Output the (X, Y) coordinate of the center of the cell containing the given text.  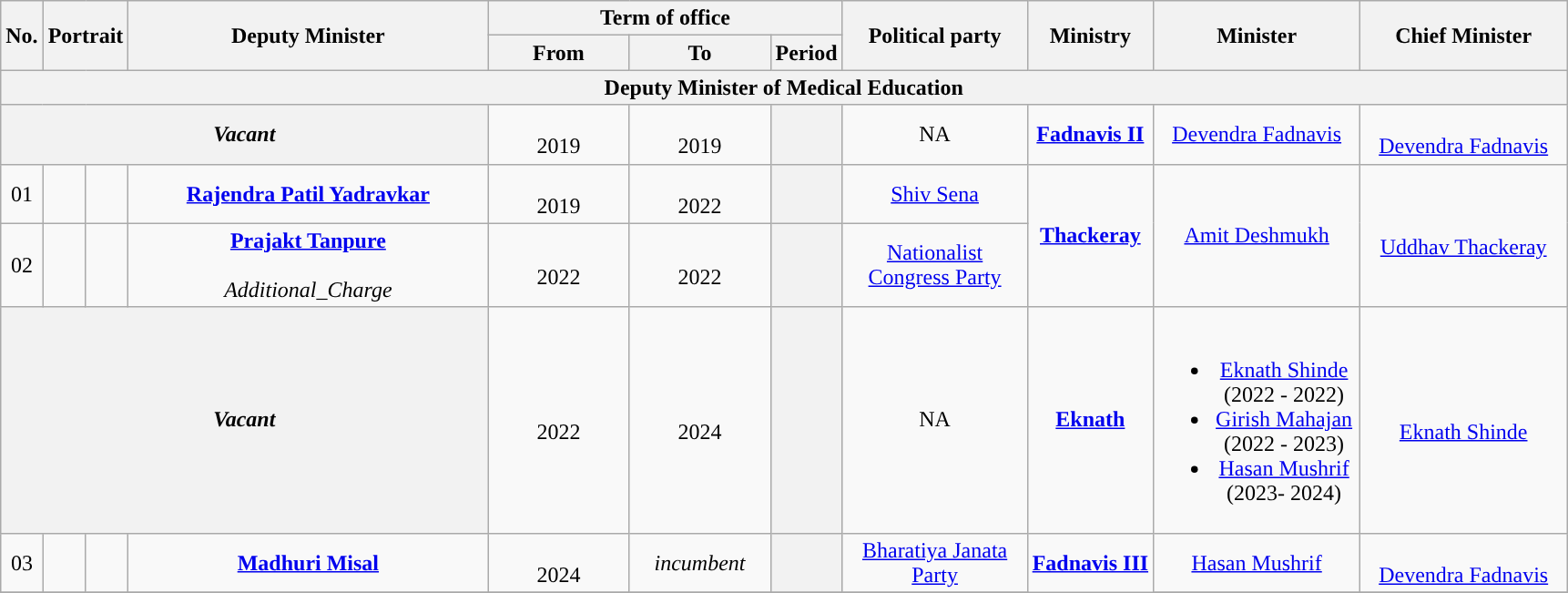
Portrait (86, 36)
Fadnavis III (1090, 563)
Deputy Minister (308, 36)
Minister (1257, 36)
Ministry (1090, 36)
To (699, 53)
Eknath (1090, 420)
Eknath Shinde(2022 - 2022)Girish Mahajan(2022 - 2023)Hasan Mushrif (2023- 2024) (1257, 420)
Hasan Mushrif (1257, 563)
Rajendra Patil Yadravkar (308, 193)
Uddhav Thackeray (1464, 235)
02 (22, 265)
Term of office (665, 18)
Amit Deshmukh (1257, 235)
incumbent (699, 563)
From (559, 53)
Nationalist Congress Party (934, 265)
Bharatiya Janata Party (934, 563)
Fadnavis II (1090, 135)
No. (22, 36)
Thackeray (1090, 235)
03 (22, 563)
Deputy Minister of Medical Education (784, 87)
Shiv Sena (934, 193)
Prajakt Tanpure Additional_Charge (308, 265)
Political party (934, 36)
01 (22, 193)
Chief Minister (1464, 36)
Madhuri Misal (308, 563)
Eknath Shinde (1464, 420)
Period (807, 53)
